Capture the cell that displays the provided text and extract its (x, y) central coordinate. 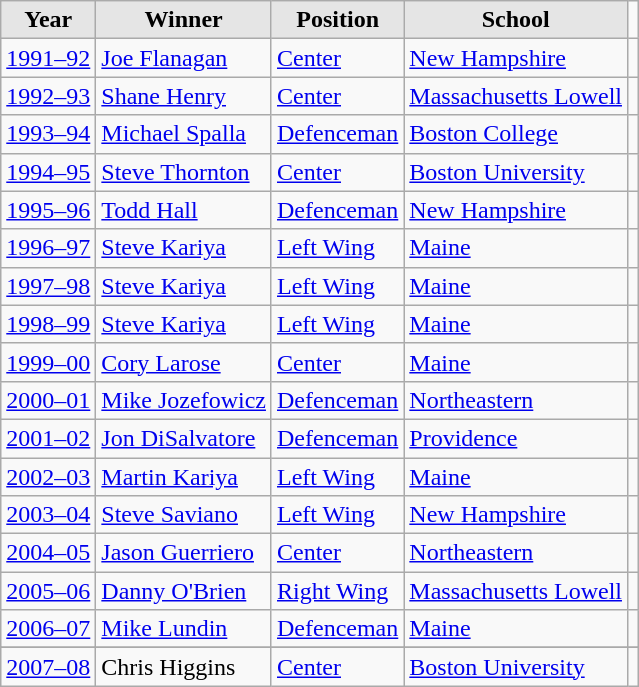
Joe Flanagan (184, 58)
2007–08 (48, 667)
1997–98 (48, 286)
Right Wing (337, 591)
Chris Higgins (184, 667)
Steve Saviano (184, 515)
2001–02 (48, 438)
1991–92 (48, 58)
Mike Jozefowicz (184, 400)
1993–94 (48, 134)
Mike Lundin (184, 629)
2003–04 (48, 515)
Winner (184, 20)
2002–03 (48, 477)
1995–96 (48, 210)
1999–00 (48, 362)
1992–93 (48, 96)
Shane Henry (184, 96)
Jon DiSalvatore (184, 438)
1996–97 (48, 248)
2004–05 (48, 553)
Year (48, 20)
2006–07 (48, 629)
2005–06 (48, 591)
School (516, 20)
2000–01 (48, 400)
Danny O'Brien (184, 591)
Martin Kariya (184, 477)
Steve Thornton (184, 172)
Position (337, 20)
1998–99 (48, 324)
Cory Larose (184, 362)
Todd Hall (184, 210)
Michael Spalla (184, 134)
Boston College (516, 134)
Providence (516, 438)
Jason Guerriero (184, 553)
1994–95 (48, 172)
